Extract the [x, y] coordinate from the center of the cell holding the provided text.  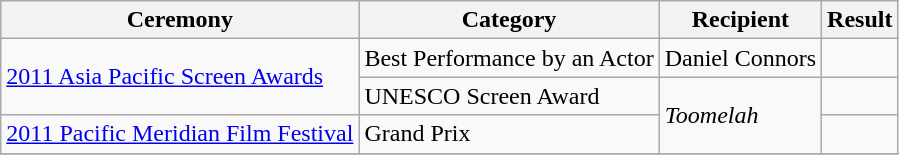
UNESCO Screen Award [509, 96]
Toomelah [740, 115]
2011 Asia Pacific Screen Awards [180, 77]
Result [860, 20]
2011 Pacific Meridian Film Festival [180, 134]
Category [509, 20]
Ceremony [180, 20]
Grand Prix [509, 134]
Recipient [740, 20]
Daniel Connors [740, 58]
Best Performance by an Actor [509, 58]
